Locate the cell with the specified text and output its [x, y] center coordinate. 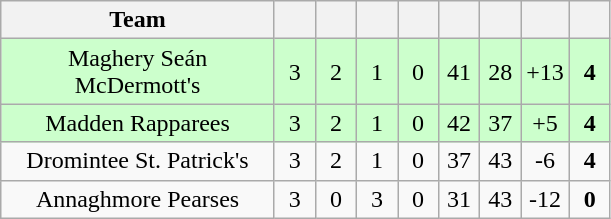
31 [460, 199]
Team [138, 20]
Madden Rapparees [138, 123]
Dromintee St. Patrick's [138, 161]
42 [460, 123]
41 [460, 72]
+5 [546, 123]
-6 [546, 161]
28 [500, 72]
Maghery Seán McDermott's [138, 72]
-12 [546, 199]
+13 [546, 72]
Annaghmore Pearses [138, 199]
